Return (x, y) of the center of cell containing provided text 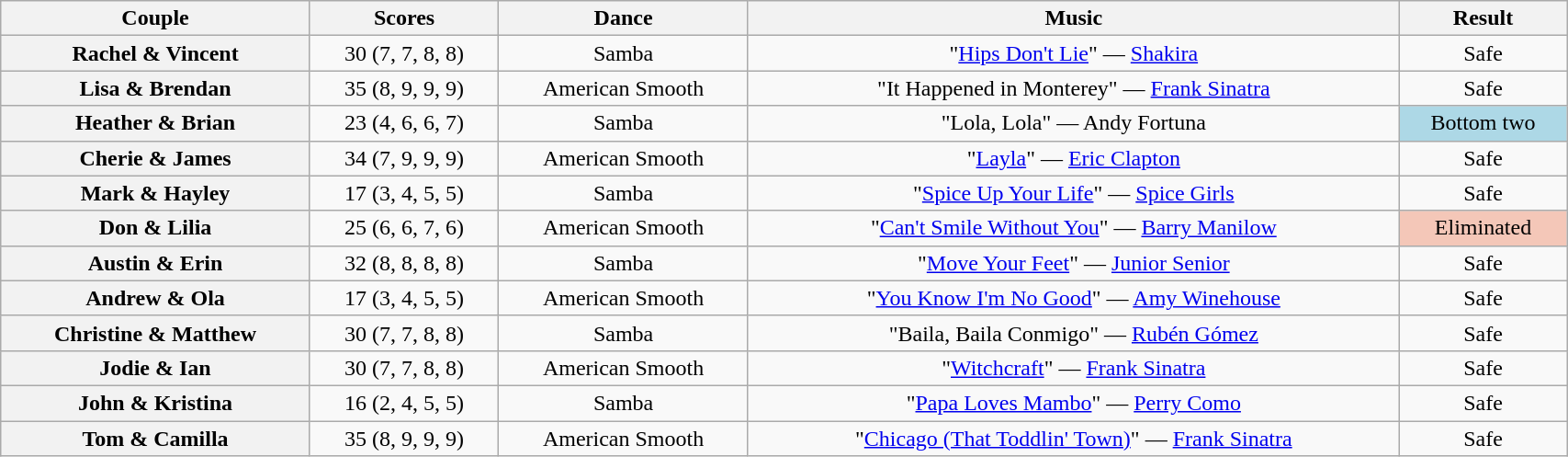
Rachel & Vincent (156, 53)
"Chicago (That Toddlin' Town)" — Frank Sinatra (1073, 439)
"Lola, Lola" — Andy Fortuna (1073, 123)
Music (1073, 18)
"Baila, Baila Conmigo" — Rubén Gómez (1073, 333)
25 (6, 6, 7, 6) (404, 228)
Don & Lilia (156, 228)
"Move Your Feet" — Junior Senior (1073, 263)
"It Happened in Monterey" — Frank Sinatra (1073, 88)
Couple (156, 18)
34 (7, 9, 9, 9) (404, 158)
"Papa Loves Mambo" — Perry Como (1073, 403)
Eliminated (1483, 228)
Mark & Hayley (156, 193)
"Layla" — Eric Clapton (1073, 158)
Scores (404, 18)
Andrew & Ola (156, 298)
Christine & Matthew (156, 333)
32 (8, 8, 8, 8) (404, 263)
"Hips Don't Lie" — Shakira (1073, 53)
Heather & Brian (156, 123)
Lisa & Brendan (156, 88)
"You Know I'm No Good" — Amy Winehouse (1073, 298)
Bottom two (1483, 123)
23 (4, 6, 6, 7) (404, 123)
John & Kristina (156, 403)
"Can't Smile Without You" — Barry Manilow (1073, 228)
16 (2, 4, 5, 5) (404, 403)
Dance (624, 18)
Jodie & Ian (156, 368)
Austin & Erin (156, 263)
"Witchcraft" — Frank Sinatra (1073, 368)
Tom & Camilla (156, 439)
Cherie & James (156, 158)
"Spice Up Your Life" — Spice Girls (1073, 193)
Result (1483, 18)
